Detect which cell encompasses the target text, then output its (X, Y) center coordinate. 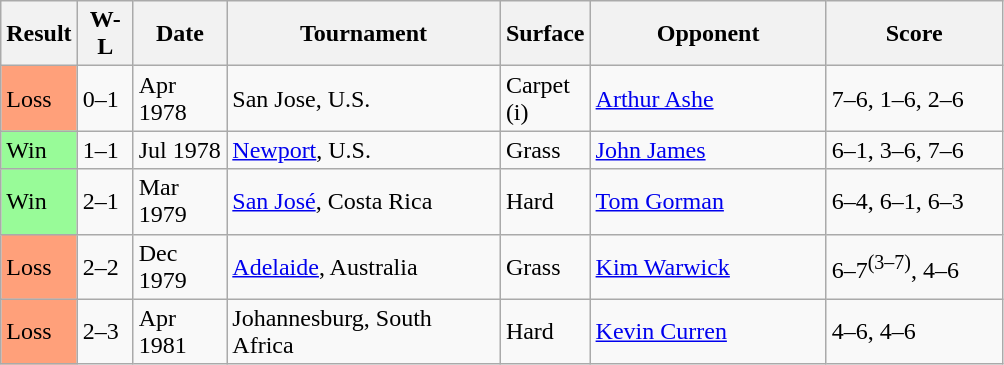
0–1 (105, 98)
7–6, 1–6, 2–6 (914, 98)
Adelaide, Australia (364, 266)
2–3 (105, 332)
W-L (105, 34)
Apr 1981 (180, 332)
San Jose, U.S. (364, 98)
San José, Costa Rica (364, 202)
Jul 1978 (180, 150)
Tom Gorman (708, 202)
Kim Warwick (708, 266)
Johannesburg, South Africa (364, 332)
Mar 1979 (180, 202)
Kevin Curren (708, 332)
1–1 (105, 150)
Score (914, 34)
Surface (545, 34)
Newport, U.S. (364, 150)
Arthur Ashe (708, 98)
Date (180, 34)
Dec 1979 (180, 266)
John James (708, 150)
Carpet (i) (545, 98)
Result (39, 34)
4–6, 4–6 (914, 332)
Tournament (364, 34)
6–1, 3–6, 7–6 (914, 150)
2–2 (105, 266)
Opponent (708, 34)
2–1 (105, 202)
6–7(3–7), 4–6 (914, 266)
Apr 1978 (180, 98)
6–4, 6–1, 6–3 (914, 202)
